Detect which cell encompasses the target text, then output its (x, y) center coordinate. 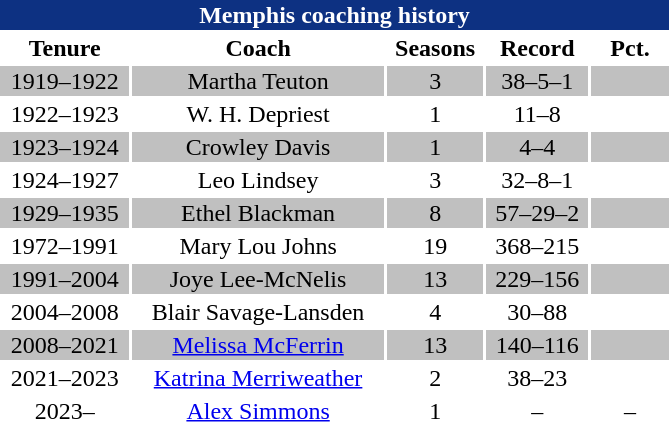
2004–2008 (64, 312)
368–215 (538, 246)
2021–2023 (64, 378)
Leo Lindsey (258, 180)
Memphis coaching history (334, 15)
38–5–1 (538, 81)
38–23 (538, 378)
1919–1922 (64, 81)
32–8–1 (538, 180)
1972–1991 (64, 246)
Ethel Blackman (258, 213)
Tenure (64, 48)
W. H. Depriest (258, 114)
4 (436, 312)
Crowley Davis (258, 147)
Seasons (436, 48)
11–8 (538, 114)
Record (538, 48)
1924–1927 (64, 180)
1929–1935 (64, 213)
30–88 (538, 312)
Mary Lou Johns (258, 246)
1922–1923 (64, 114)
140–116 (538, 345)
Coach (258, 48)
Joye Lee-McNelis (258, 279)
Blair Savage-Lansden (258, 312)
Pct. (630, 48)
1923–1924 (64, 147)
4–4 (538, 147)
Martha Teuton (258, 81)
229–156 (538, 279)
57–29–2 (538, 213)
1991–2004 (64, 279)
Katrina Merriweather (258, 378)
2 (436, 378)
2008–2021 (64, 345)
19 (436, 246)
8 (436, 213)
Melissa McFerrin (258, 345)
